Extract the [x, y] coordinate from the center of the cell holding the provided text.  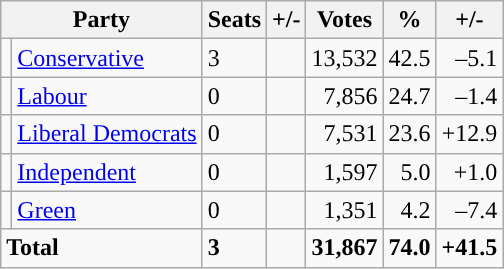
Labour [107, 96]
5.0 [410, 172]
7,856 [344, 96]
7,531 [344, 134]
1,351 [344, 210]
+1.0 [470, 172]
31,867 [344, 248]
Party [102, 20]
42.5 [410, 58]
23.6 [410, 134]
Liberal Democrats [107, 134]
+12.9 [470, 134]
1,597 [344, 172]
–1.4 [470, 96]
Conservative [107, 58]
74.0 [410, 248]
Votes [344, 20]
–7.4 [470, 210]
24.7 [410, 96]
Independent [107, 172]
+41.5 [470, 248]
% [410, 20]
4.2 [410, 210]
Total [102, 248]
13,532 [344, 58]
Green [107, 210]
Seats [234, 20]
–5.1 [470, 58]
